Provide the [x, y] coordinate of the cell's center where the given text is located.  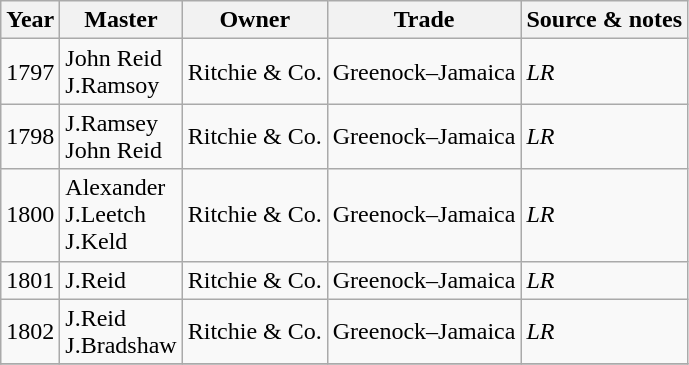
J.RamseyJohn Reid [121, 136]
AlexanderJ.LeetchJ.Keld [121, 215]
Owner [254, 20]
1798 [30, 136]
Trade [424, 20]
1800 [30, 215]
John ReidJ.Ramsoy [121, 72]
J.Reid [121, 280]
Master [121, 20]
Source & notes [604, 20]
1801 [30, 280]
Year [30, 20]
1797 [30, 72]
J.ReidJ.Bradshaw [121, 332]
1802 [30, 332]
